Capture the cell that displays the provided text and extract its [x, y] central coordinate. 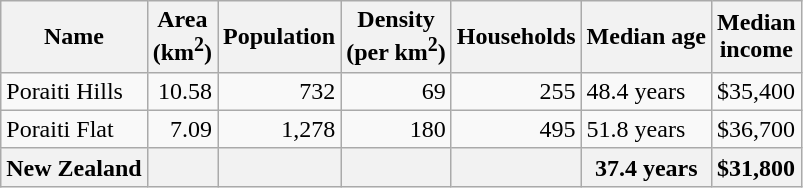
732 [280, 91]
Households [516, 37]
Poraiti Hills [74, 91]
255 [516, 91]
10.58 [182, 91]
1,278 [280, 129]
Density(per km2) [396, 37]
$35,400 [756, 91]
180 [396, 129]
Name [74, 37]
Poraiti Flat [74, 129]
Median age [646, 37]
Area(km2) [182, 37]
495 [516, 129]
69 [396, 91]
51.8 years [646, 129]
Population [280, 37]
37.4 years [646, 167]
Medianincome [756, 37]
$36,700 [756, 129]
7.09 [182, 129]
$31,800 [756, 167]
48.4 years [646, 91]
New Zealand [74, 167]
